Output the [x, y] coordinate of the center of the cell containing the given text.  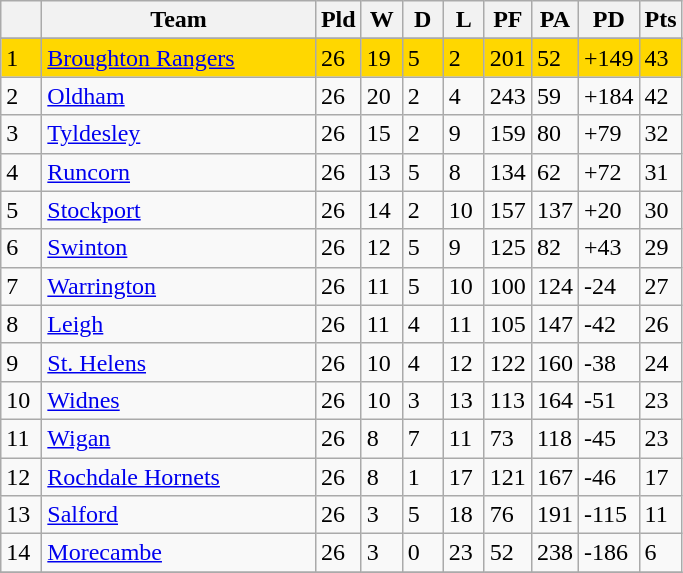
+43 [608, 248]
-38 [608, 362]
D [422, 20]
Swinton [179, 248]
Wigan [179, 438]
105 [508, 324]
80 [554, 134]
0 [422, 553]
Runcorn [179, 172]
238 [554, 553]
18 [464, 515]
-46 [608, 477]
32 [660, 134]
-115 [608, 515]
PF [508, 20]
Pld [338, 20]
Rochdale Hornets [179, 477]
-24 [608, 286]
Morecambe [179, 553]
24 [660, 362]
147 [554, 324]
Oldham [179, 96]
167 [554, 477]
15 [382, 134]
Pts [660, 20]
113 [508, 400]
-186 [608, 553]
73 [508, 438]
137 [554, 210]
243 [508, 96]
Warrington [179, 286]
157 [508, 210]
Broughton Rangers [179, 58]
St. Helens [179, 362]
59 [554, 96]
160 [554, 362]
Salford [179, 515]
Leigh [179, 324]
159 [508, 134]
82 [554, 248]
20 [382, 96]
-51 [608, 400]
+184 [608, 96]
+20 [608, 210]
76 [508, 515]
Team [179, 20]
124 [554, 286]
PD [608, 20]
191 [554, 515]
PA [554, 20]
201 [508, 58]
43 [660, 58]
100 [508, 286]
125 [508, 248]
42 [660, 96]
+149 [608, 58]
+79 [608, 134]
29 [660, 248]
122 [508, 362]
30 [660, 210]
-42 [608, 324]
W [382, 20]
Stockport [179, 210]
19 [382, 58]
+72 [608, 172]
134 [508, 172]
Widnes [179, 400]
118 [554, 438]
-45 [608, 438]
27 [660, 286]
31 [660, 172]
164 [554, 400]
L [464, 20]
Tyldesley [179, 134]
62 [554, 172]
121 [508, 477]
